Output the (X, Y) coordinate of the center of the cell containing the given text.  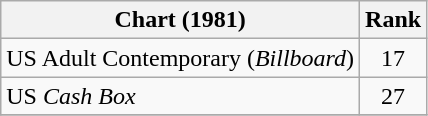
17 (394, 58)
US Adult Contemporary (Billboard) (180, 58)
27 (394, 96)
US Cash Box (180, 96)
Chart (1981) (180, 20)
Rank (394, 20)
